Locate the cell with the specified text and output its [X, Y] center coordinate. 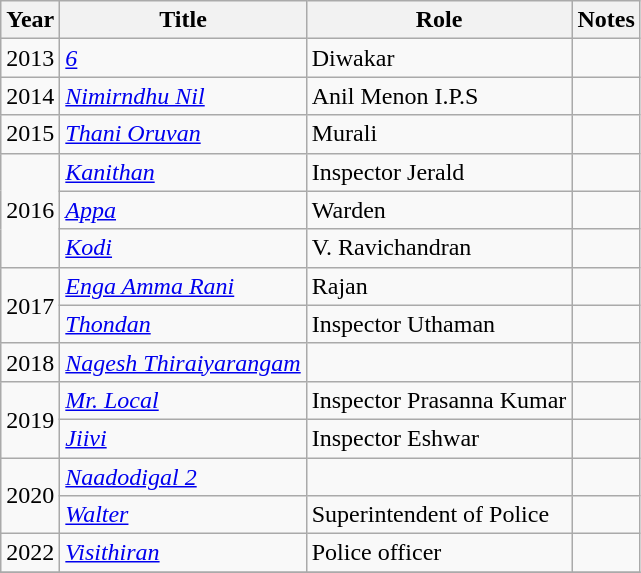
Nimirndhu Nil [183, 96]
2015 [30, 134]
Inspector Uthaman [439, 324]
Walter [183, 515]
Appa [183, 210]
Nagesh Thiraiyarangam [183, 362]
6 [183, 58]
2018 [30, 362]
Police officer [439, 553]
Thondan [183, 324]
Warden [439, 210]
Inspector Prasanna Kumar [439, 400]
Thani Oruvan [183, 134]
Jiivi [183, 438]
2019 [30, 419]
Superintendent of Police [439, 515]
Visithiran [183, 553]
2013 [30, 58]
Year [30, 20]
Enga Amma Rani [183, 286]
2016 [30, 210]
Rajan [439, 286]
Murali [439, 134]
Diwakar [439, 58]
V. Ravichandran [439, 248]
Title [183, 20]
Notes [606, 20]
Inspector Jerald [439, 172]
Mr. Local [183, 400]
2017 [30, 305]
Role [439, 20]
Inspector Eshwar [439, 438]
Kodi [183, 248]
Kanithan [183, 172]
2014 [30, 96]
Naadodigal 2 [183, 477]
2022 [30, 553]
2020 [30, 496]
Anil Menon I.P.S [439, 96]
